Search for the cell housing the specified text and yield its [X, Y] center coordinate. 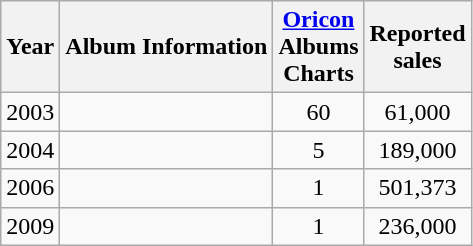
2004 [30, 150]
OriconAlbumsCharts [318, 47]
Year [30, 47]
2009 [30, 226]
501,373 [418, 188]
236,000 [418, 226]
189,000 [418, 150]
2006 [30, 188]
Album Information [166, 47]
61,000 [418, 112]
60 [318, 112]
Reportedsales [418, 47]
5 [318, 150]
2003 [30, 112]
